For the text-containing cell, return its midpoint in [x, y] coordinate format. 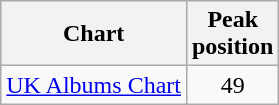
49 [232, 85]
Chart [94, 34]
Peakposition [232, 34]
UK Albums Chart [94, 85]
